For the text-containing cell, return its midpoint in (X, Y) coordinate format. 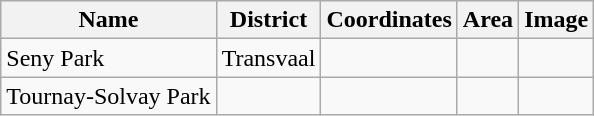
District (268, 20)
Name (108, 20)
Area (488, 20)
Coordinates (389, 20)
Tournay-Solvay Park (108, 96)
Seny Park (108, 58)
Image (556, 20)
Transvaal (268, 58)
